Find where the given text appears and provide that cell's center as (X, Y) coordinate. 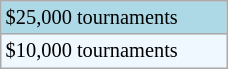
$10,000 tournaments (114, 51)
$25,000 tournaments (114, 17)
